Locate the cell with the specified text and output its (x, y) center coordinate. 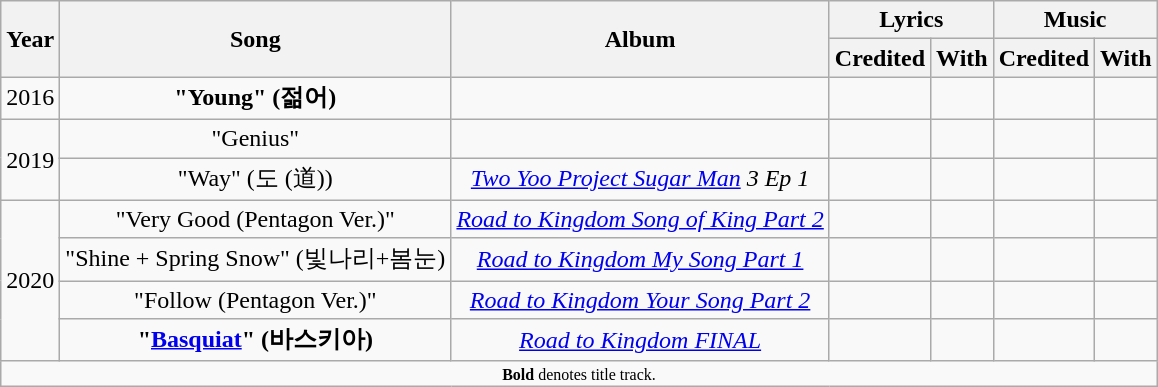
Road to Kingdom FINAL (640, 340)
Music (1075, 20)
"Very Good (Pentagon Ver.)" (256, 219)
Two Yoo Project Sugar Man 3 Ep 1 (640, 180)
Road to Kingdom My Song Part 1 (640, 260)
Album (640, 39)
"Shine + Spring Snow" (빛나리+봄눈) (256, 260)
"Genius" (256, 138)
"Young" (젊어) (256, 98)
Road to Kingdom Song of King Part 2 (640, 219)
2019 (30, 160)
"Follow (Pentagon Ver.)" (256, 300)
"Way" (도 (道)) (256, 180)
2020 (30, 280)
Year (30, 39)
Bold denotes title track. (579, 373)
"Basquiat" (바스키아) (256, 340)
Lyrics (911, 20)
Song (256, 39)
Road to Kingdom Your Song Part 2 (640, 300)
2016 (30, 98)
